Detect which cell encompasses the target text, then output its (X, Y) center coordinate. 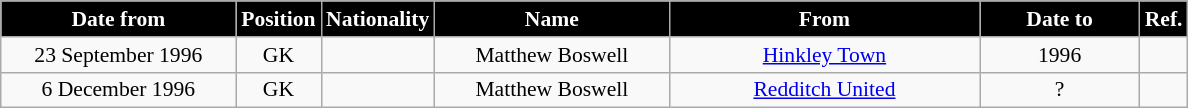
Date to (1060, 19)
Date from (118, 19)
Hinkley Town (824, 55)
23 September 1996 (118, 55)
6 December 1996 (118, 90)
Ref. (1164, 19)
1996 (1060, 55)
From (824, 19)
Redditch United (824, 90)
Position (278, 19)
Name (552, 19)
? (1060, 90)
Nationality (378, 19)
